Detect which cell encompasses the target text, then output its [x, y] center coordinate. 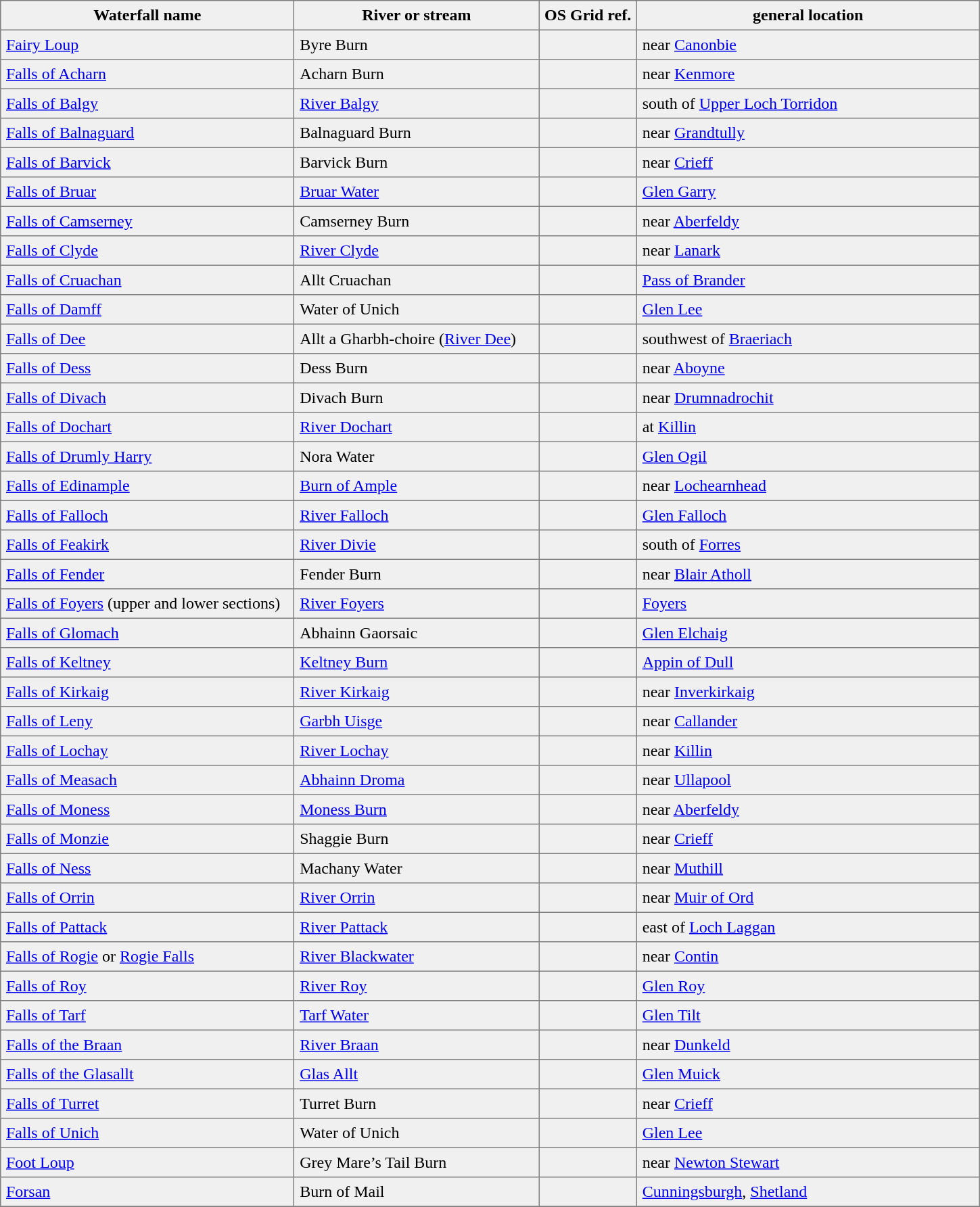
OS Grid ref. [588, 16]
near Canonbie [808, 45]
Tarf Water [417, 1016]
Falls of Rogie or Rogie Falls [147, 957]
Falls of Clyde [147, 251]
River Braan [417, 1045]
general location [808, 16]
Falls of Lochay [147, 751]
Divach Burn [417, 398]
Byre Burn [417, 45]
Garbh Uisge [417, 721]
Moness Burn [417, 809]
Glen Garry [808, 192]
Falls of Leny [147, 721]
Falls of Dess [147, 369]
Falls of Keltney [147, 663]
near Callander [808, 721]
Glen Falloch [808, 515]
Burn of Ample [417, 486]
River or stream [417, 16]
Falls of Turret [147, 1104]
Falls of Dochart [147, 427]
Falls of Drumly Harry [147, 456]
Abhainn Gaorsaic [417, 633]
River Balgy [417, 103]
Falls of Barvick [147, 162]
River Kirkaig [417, 692]
Barvick Burn [417, 162]
Falls of Roy [147, 986]
River Pattack [417, 927]
near Lanark [808, 251]
Allt a Gharbh-choire (River Dee) [417, 339]
Falls of Tarf [147, 1016]
Falls of Divach [147, 398]
Falls of Kirkaig [147, 692]
River Orrin [417, 898]
Glen Roy [808, 986]
near Grandtully [808, 133]
Falls of Pattack [147, 927]
Falls of Damff [147, 310]
Shaggie Burn [417, 839]
Bruar Water [417, 192]
Fender Burn [417, 574]
Falls of Acharn [147, 74]
Keltney Burn [417, 663]
south of Upper Loch Torridon [808, 103]
Falls of Glomach [147, 633]
Falls of the Braan [147, 1045]
Glen Elchaig [808, 633]
Camserney Burn [417, 221]
near Contin [808, 957]
near Lochearnhead [808, 486]
Abhainn Droma [417, 780]
Falls of Moness [147, 809]
Acharn Burn [417, 74]
Falls of Unich [147, 1133]
River Falloch [417, 515]
Glen Muick [808, 1074]
near Kenmore [808, 74]
Falls of Orrin [147, 898]
Falls of Measach [147, 780]
Glen Ogil [808, 456]
Balnaguard Burn [417, 133]
Falls of Camserney [147, 221]
near Blair Atholl [808, 574]
at Killin [808, 427]
Falls of Balgy [147, 103]
Glen Tilt [808, 1016]
Appin of Dull [808, 663]
River Dochart [417, 427]
River Foyers [417, 604]
Pass of Brander [808, 280]
Cunningsburgh, Shetland [808, 1192]
south of Forres [808, 545]
near Inverkirkaig [808, 692]
Falls of Balnaguard [147, 133]
Turret Burn [417, 1104]
Falls of Cruachan [147, 280]
near Dunkeld [808, 1045]
Falls of Dee [147, 339]
near Muir of Ord [808, 898]
River Lochay [417, 751]
Allt Cruachan [417, 280]
near Muthill [808, 868]
Fairy Loup [147, 45]
Falls of Ness [147, 868]
near Newton Stewart [808, 1162]
Glas Allt [417, 1074]
River Clyde [417, 251]
Falls of Bruar [147, 192]
Falls of Fender [147, 574]
Foot Loup [147, 1162]
Grey Mare’s Tail Burn [417, 1162]
near Ullapool [808, 780]
Burn of Mail [417, 1192]
Forsan [147, 1192]
Falls of Falloch [147, 515]
Foyers [808, 604]
Falls of Foyers (upper and lower sections) [147, 604]
near Drumnadrochit [808, 398]
Waterfall name [147, 16]
River Roy [417, 986]
River Divie [417, 545]
Machany Water [417, 868]
Falls of Feakirk [147, 545]
southwest of Braeriach [808, 339]
near Killin [808, 751]
Falls of the Glasallt [147, 1074]
Dess Burn [417, 369]
east of Loch Laggan [808, 927]
near Aboyne [808, 369]
Falls of Edinample [147, 486]
River Blackwater [417, 957]
Nora Water [417, 456]
Falls of Monzie [147, 839]
